Scan for the cell matching the given text and deliver its [X, Y] coordinate at center. 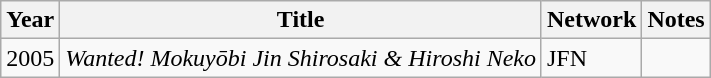
Network [591, 20]
2005 [30, 58]
Wanted! Mokuyōbi Jin Shirosaki & Hiroshi Neko [301, 58]
JFN [591, 58]
Year [30, 20]
Title [301, 20]
Notes [676, 20]
